Search for the cell housing the specified text and yield its (x, y) center coordinate. 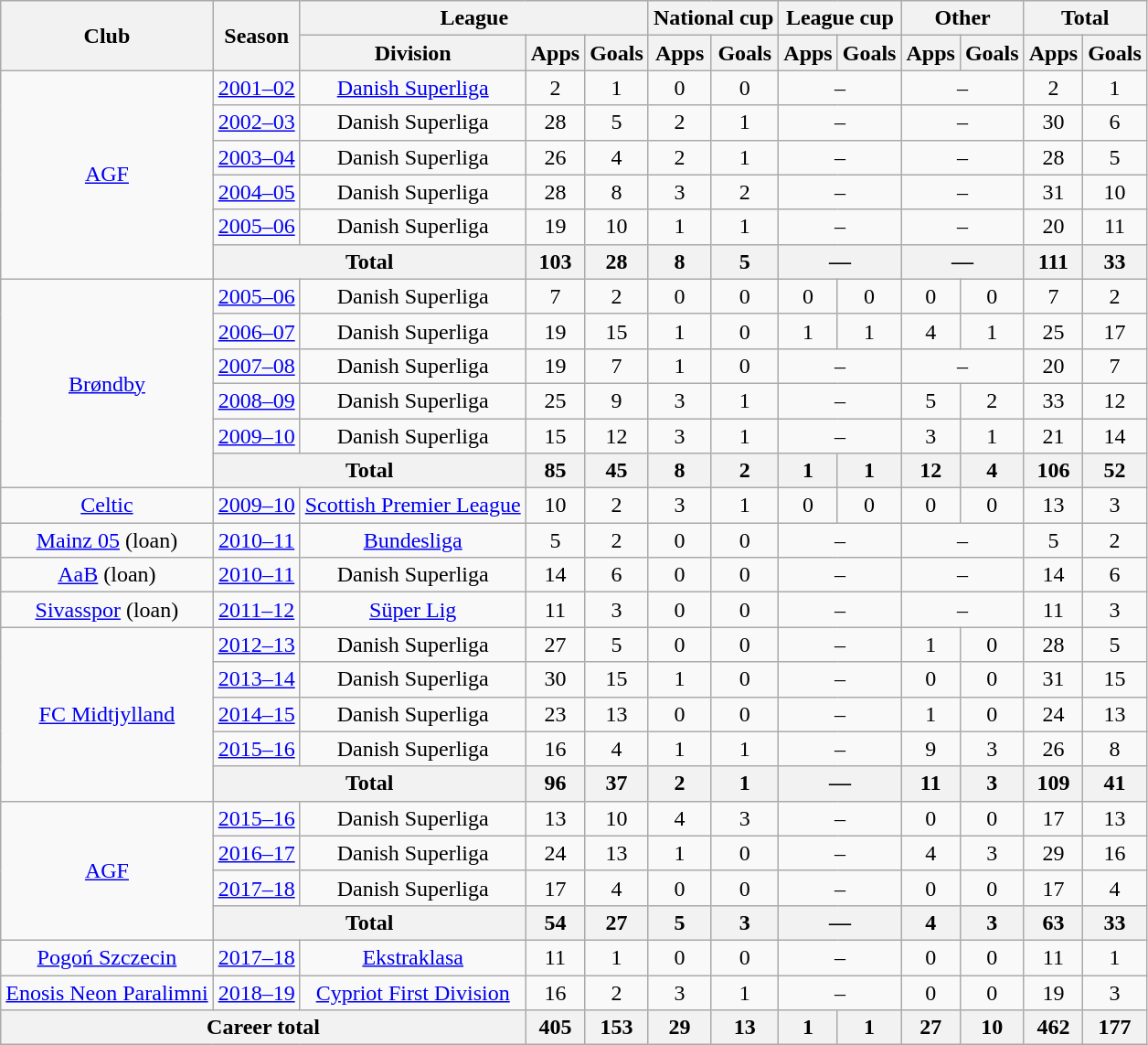
23 (555, 714)
111 (1053, 261)
Scottish Premier League (413, 506)
109 (1053, 784)
2006–07 (256, 331)
League (473, 18)
2016–17 (256, 853)
Brøndby (107, 383)
177 (1115, 1028)
Club (107, 36)
462 (1053, 1028)
League cup (840, 18)
Season (256, 36)
21 (1053, 436)
106 (1053, 471)
Süper Lig (413, 610)
2004–05 (256, 192)
2007–08 (256, 366)
FC Midtjylland (107, 714)
National cup (713, 18)
54 (555, 922)
Sivasspor (loan) (107, 610)
Bundesliga (413, 540)
Pogoń Szczecin (107, 957)
2002–03 (256, 123)
405 (555, 1028)
85 (555, 471)
Other (962, 18)
45 (617, 471)
2014–15 (256, 714)
Ekstraklasa (413, 957)
AaB (loan) (107, 575)
37 (617, 784)
Mainz 05 (loan) (107, 540)
Enosis Neon Paralimni (107, 992)
2001–02 (256, 88)
2008–09 (256, 400)
153 (617, 1028)
2012–13 (256, 645)
2003–04 (256, 157)
41 (1115, 784)
52 (1115, 471)
96 (555, 784)
Division (413, 53)
2013–14 (256, 679)
2011–12 (256, 610)
103 (555, 261)
63 (1053, 922)
Cypriot First Division (413, 992)
2018–19 (256, 992)
Career total (263, 1028)
Celtic (107, 506)
